Locate the cell with the specified text and output its (x, y) center coordinate. 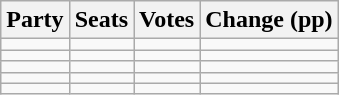
Party (35, 20)
Change (pp) (269, 20)
Seats (101, 20)
Votes (167, 20)
